From the cell containing the given text, extract its center point as [X, Y] coordinate. 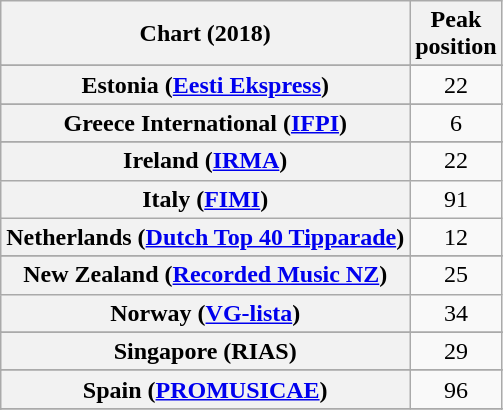
Estonia (Eesti Ekspress) [206, 85]
96 [456, 389]
12 [456, 237]
29 [456, 351]
91 [456, 199]
6 [456, 123]
New Zealand (Recorded Music NZ) [206, 275]
Chart (2018) [206, 34]
34 [456, 313]
Singapore (RIAS) [206, 351]
Peak position [456, 34]
25 [456, 275]
Greece International (IFPI) [206, 123]
Italy (FIMI) [206, 199]
Ireland (IRMA) [206, 161]
Norway (VG-lista) [206, 313]
Spain (PROMUSICAE) [206, 389]
Netherlands (Dutch Top 40 Tipparade) [206, 237]
